Scan for the cell matching the given text and deliver its (x, y) coordinate at center. 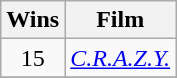
C.R.A.Z.Y. (120, 58)
Film (120, 20)
Wins (33, 20)
15 (33, 58)
